Search for the cell housing the specified text and yield its (X, Y) center coordinate. 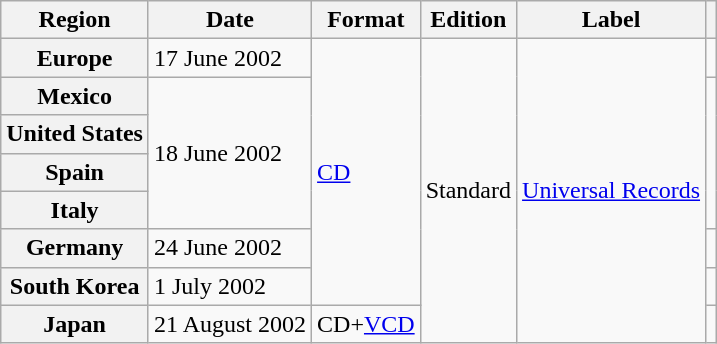
1 July 2002 (230, 286)
17 June 2002 (230, 58)
18 June 2002 (230, 153)
Date (230, 20)
CD+VCD (366, 324)
Japan (75, 324)
Italy (75, 210)
Mexico (75, 96)
Universal Records (612, 191)
United States (75, 134)
South Korea (75, 286)
Label (612, 20)
Format (366, 20)
Standard (468, 191)
CD (366, 172)
Edition (468, 20)
Region (75, 20)
Europe (75, 58)
24 June 2002 (230, 248)
Spain (75, 172)
Germany (75, 248)
21 August 2002 (230, 324)
